Output the (x, y) coordinate of the center of the cell containing the given text.  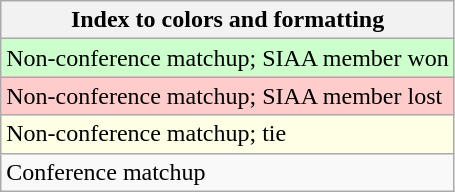
Index to colors and formatting (228, 20)
Non-conference matchup; SIAA member won (228, 58)
Non-conference matchup; SIAA member lost (228, 96)
Non-conference matchup; tie (228, 134)
Conference matchup (228, 172)
